Identify which cell holds the provided text, then report its (x, y) central coordinate. 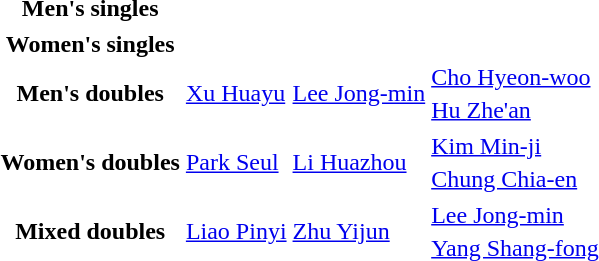
Lee Jong-min (359, 94)
Li Huazhou (359, 162)
Park Seul (236, 162)
Xu Huayu (236, 94)
